Determine the [x, y] coordinate at the center of the cell enclosing the given text.  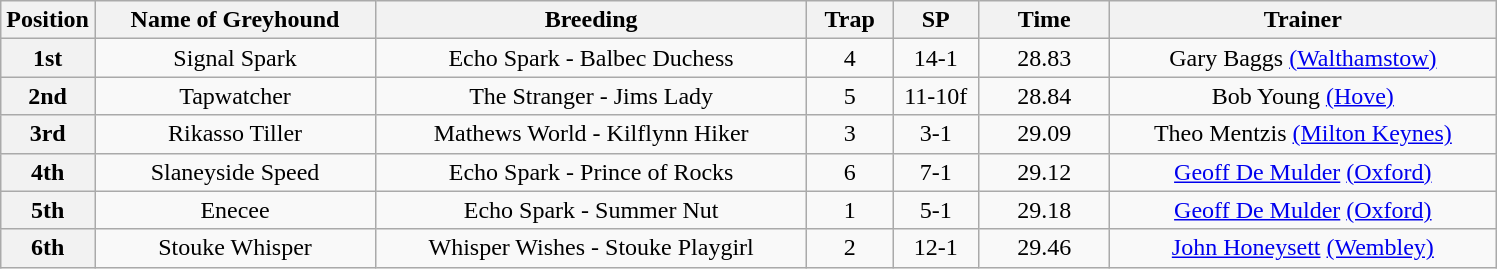
Time [1044, 20]
6th [48, 248]
5 [850, 96]
Position [48, 20]
Name of Greyhound [234, 20]
7-1 [936, 172]
Mathews World - Kilflynn Hiker [592, 134]
28.84 [1044, 96]
John Honeysett (Wembley) [1303, 248]
4 [850, 58]
3 [850, 134]
29.46 [1044, 248]
SP [936, 20]
Rikasso Tiller [234, 134]
3-1 [936, 134]
29.12 [1044, 172]
Trainer [1303, 20]
The Stranger - Jims Lady [592, 96]
5-1 [936, 210]
6 [850, 172]
29.18 [1044, 210]
2 [850, 248]
Slaneyside Speed [234, 172]
Bob Young (Hove) [1303, 96]
Breeding [592, 20]
3rd [48, 134]
2nd [48, 96]
12-1 [936, 248]
1 [850, 210]
Stouke Whisper [234, 248]
Signal Spark [234, 58]
Whisper Wishes - Stouke Playgirl [592, 248]
4th [48, 172]
Gary Baggs (Walthamstow) [1303, 58]
Enecee [234, 210]
5th [48, 210]
Trap [850, 20]
29.09 [1044, 134]
1st [48, 58]
14-1 [936, 58]
11-10f [936, 96]
28.83 [1044, 58]
Echo Spark - Balbec Duchess [592, 58]
Theo Mentzis (Milton Keynes) [1303, 134]
Tapwatcher [234, 96]
Echo Spark - Prince of Rocks [592, 172]
Echo Spark - Summer Nut [592, 210]
